Provide the (X, Y) coordinate of the cell's center where the given text is located.  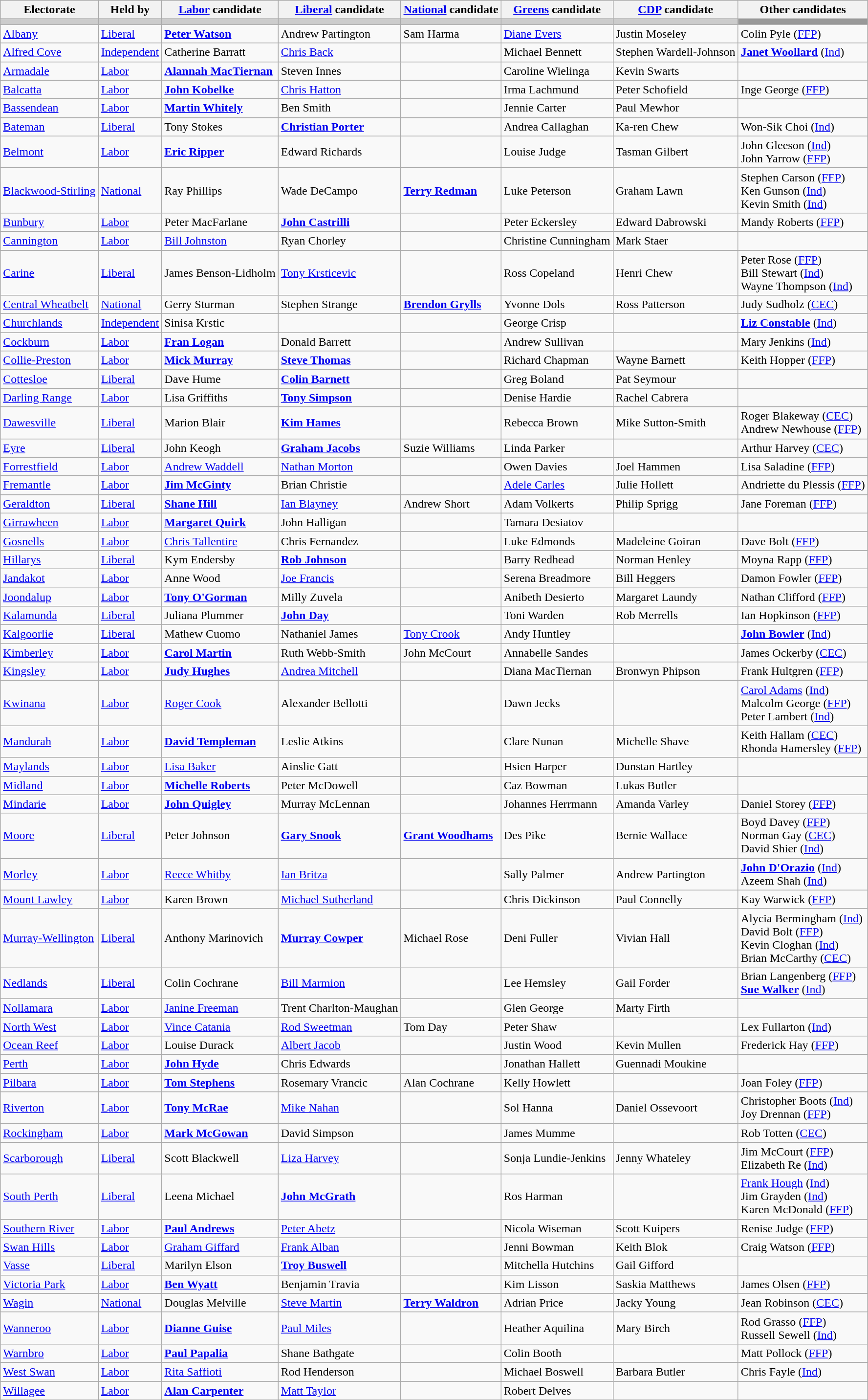
Chris Fernandez (339, 541)
Trent Charlton-Maughan (339, 1008)
Stephen Strange (339, 305)
Ross Copeland (557, 273)
Henri Chew (675, 273)
Matt Taylor (339, 1390)
Gail Gifford (675, 1266)
Carol Martin (220, 653)
Vince Catania (220, 1026)
Ocean Reef (49, 1045)
Madeleine Goiran (675, 541)
Irma Lachmund (557, 89)
Mary Jenkins (Ind) (803, 342)
John Quigley (220, 804)
Denise Hardie (557, 398)
Dave Bolt (FFP) (803, 541)
Colin Barnett (339, 379)
Des Pike (557, 836)
Brian Langenberg (FFP) Sue Walker (Ind) (803, 983)
Leslie Atkins (339, 741)
Andrew Sullivan (557, 342)
James Mumme (557, 1133)
Rachel Cabrera (675, 398)
Leena Michael (220, 1197)
Graham Jacobs (339, 448)
Morley (49, 874)
Louise Durack (220, 1045)
Rod Henderson (339, 1372)
Vivian Hall (675, 938)
Bassendean (49, 108)
Luke Peterson (557, 190)
Mandy Roberts (FFP) (803, 222)
Jim McCourt (FFP) Elizabeth Re (Ind) (803, 1158)
Catherine Barratt (220, 52)
James Ockerby (CEC) (803, 653)
Dave Hume (220, 379)
James Benson-Lidholm (220, 273)
Saskia Matthews (675, 1284)
Murray Cowper (339, 938)
Linda Parker (557, 448)
Kelly Howlett (557, 1083)
Chris Hatton (339, 89)
Nathan Clifford (FFP) (803, 597)
John D'Orazio (Ind) Azeem Shah (Ind) (803, 874)
Douglas Melville (220, 1303)
Gosnells (49, 541)
Edward Dabrowski (675, 222)
Chris Fayle (Ind) (803, 1372)
Peter Watson (220, 34)
Boyd Davey (FFP) Norman Gay (CEC) David Shier (Ind) (803, 836)
Terry Waldron (451, 1303)
Liz Constable (Ind) (803, 323)
Central Wheatbelt (49, 305)
Cannington (49, 241)
Sinisa Krstic (220, 323)
Frank Hultgren (FFP) (803, 671)
Kay Warwick (FFP) (803, 899)
Marilyn Elson (220, 1266)
Scott Blackwell (220, 1158)
Troy Buswell (339, 1266)
Kevin Swarts (675, 71)
Bill Johnston (220, 241)
Jennie Carter (557, 108)
Christine Cunningham (557, 241)
John Bowler (Ind) (803, 634)
Scarborough (49, 1158)
Held by (130, 10)
Cockburn (49, 342)
Michael Rose (451, 938)
Joan Foley (FFP) (803, 1083)
Bunbury (49, 222)
Tony Crook (451, 634)
Andrew Waddell (220, 467)
Hsien Harper (557, 767)
Heather Aquilina (557, 1328)
Steve Thomas (339, 360)
Rod Grasso (FFP) Russell Sewell (Ind) (803, 1328)
Shane Bathgate (339, 1353)
Wade DeCampo (339, 190)
Alfred Cove (49, 52)
Mark Staer (675, 241)
Won-Sik Choi (Ind) (803, 127)
Adele Carles (557, 485)
Bateman (49, 127)
Stephen Wardell-Johnson (675, 52)
Peter Abetz (339, 1228)
Moore (49, 836)
Tony Simpson (339, 398)
Rockingham (49, 1133)
Scott Kuipers (675, 1228)
Andy Huntley (557, 634)
Gail Forder (675, 983)
Marty Firth (675, 1008)
Arthur Harvey (CEC) (803, 448)
Tony McRae (220, 1108)
Jim McGinty (220, 485)
Lisa Baker (220, 767)
Diane Evers (557, 34)
Fremantle (49, 485)
Nedlands (49, 983)
Ross Patterson (675, 305)
Janet Woollard (Ind) (803, 52)
Darling Range (49, 398)
Mathew Cuomo (220, 634)
Alan Carpenter (220, 1390)
George Crisp (557, 323)
Mandurah (49, 741)
Lex Fullarton (Ind) (803, 1026)
Keith Blok (675, 1247)
Brendon Grylls (451, 305)
Stephen Carson (FFP) Ken Gunson (Ind) Kevin Smith (Ind) (803, 190)
Cottesloe (49, 379)
Norman Henley (675, 559)
Steven Innes (339, 71)
Barry Redhead (557, 559)
Peter Johnson (220, 836)
David Templeman (220, 741)
Andrea Callaghan (557, 127)
Wagin (49, 1303)
John Kobelke (220, 89)
Kalamunda (49, 616)
Murray-Wellington (49, 938)
Owen Davies (557, 467)
Caz Bowman (557, 785)
Ainslie Gatt (339, 767)
Michelle Shave (675, 741)
Adam Volkerts (557, 504)
Craig Watson (FFP) (803, 1247)
Alan Cochrane (451, 1083)
Dawn Jecks (557, 703)
Suzie Williams (451, 448)
Warnbro (49, 1353)
Dunstan Hartley (675, 767)
Paul Miles (339, 1328)
Electorate (49, 10)
Pilbara (49, 1083)
Lisa Saladine (FFP) (803, 467)
Jenni Bowman (557, 1247)
Martin Whitely (220, 108)
Colin Booth (557, 1353)
CDP candidate (675, 10)
Steve Martin (339, 1303)
Judy Sudholz (CEC) (803, 305)
Peter Shaw (557, 1026)
Liberal candidate (339, 10)
Keith Hallam (CEC) Rhonda Hamersley (FFP) (803, 741)
Mike Sutton-Smith (675, 422)
Michael Sutherland (339, 899)
Tony Krsticevic (339, 273)
Alexander Bellotti (339, 703)
Joondalup (49, 597)
David Simpson (339, 1133)
Anne Wood (220, 578)
John Halligan (339, 522)
Brian Christie (339, 485)
Barbara Butler (675, 1372)
Fran Logan (220, 342)
Maylands (49, 767)
Paul Connelly (675, 899)
Richard Chapman (557, 360)
Dianne Guise (220, 1328)
Peter McDowell (339, 785)
Geraldton (49, 504)
Ryan Chorley (339, 241)
Mary Birch (675, 1328)
Chris Dickinson (557, 899)
Jean Robinson (CEC) (803, 1303)
Diana MacTiernan (557, 671)
Alannah MacTiernan (220, 71)
Churchlands (49, 323)
Other candidates (803, 10)
Ian Hopkinson (FFP) (803, 616)
Ian Britza (339, 874)
Rebecca Brown (557, 422)
Peter MacFarlane (220, 222)
Balcatta (49, 89)
Christian Porter (339, 127)
Jacky Young (675, 1303)
Margaret Laundy (675, 597)
Lukas Butler (675, 785)
Rod Sweetman (339, 1026)
Bernie Wallace (675, 836)
Julie Hollett (675, 485)
Ruth Webb-Smith (339, 653)
John Hyde (220, 1064)
Guennadi Moukine (675, 1064)
Philip Sprigg (675, 504)
Annabelle Sandes (557, 653)
Mount Lawley (49, 899)
Louise Judge (557, 152)
Tom Day (451, 1026)
Janine Freeman (220, 1008)
Dawesville (49, 422)
Southern River (49, 1228)
Nathan Morton (339, 467)
Mindarie (49, 804)
Kingsley (49, 671)
Justin Moseley (675, 34)
Armadale (49, 71)
Riverton (49, 1108)
Greg Boland (557, 379)
Michael Boswell (557, 1372)
Hillarys (49, 559)
Graham Giffard (220, 1247)
Kevin Mullen (675, 1045)
Belmont (49, 152)
Andriette du Plessis (FFP) (803, 485)
Moyna Rapp (FFP) (803, 559)
Blackwood-Stirling (49, 190)
Tasman Gilbert (675, 152)
Frank Hough (Ind) Jim Grayden (Ind) Karen McDonald (FFP) (803, 1197)
South Perth (49, 1197)
Reece Whitby (220, 874)
Johannes Herrmann (557, 804)
Rob Merrells (675, 616)
Serena Breadmore (557, 578)
Keith Hopper (FFP) (803, 360)
Mark McGowan (220, 1133)
Roger Blakeway (CEC) Andrew Newhouse (FFP) (803, 422)
Nicola Wiseman (557, 1228)
Midland (49, 785)
Joel Hammen (675, 467)
Paul Andrews (220, 1228)
West Swan (49, 1372)
Glen George (557, 1008)
Tamara Desiatov (557, 522)
Benjamin Travia (339, 1284)
Yvonne Dols (557, 305)
Ray Phillips (220, 190)
Roger Cook (220, 703)
Karen Brown (220, 899)
Renise Judge (FFP) (803, 1228)
Rita Saffioti (220, 1372)
Gary Snook (339, 836)
Colin Pyle (FFP) (803, 34)
Graham Lawn (675, 190)
Victoria Park (49, 1284)
Kalgoorlie (49, 634)
Anthony Marinovich (220, 938)
Inge George (FFP) (803, 89)
Gerry Sturman (220, 305)
Margaret Quirk (220, 522)
Lisa Griffiths (220, 398)
Joe Francis (339, 578)
Sam Harma (451, 34)
Bill Marmion (339, 983)
John McGrath (339, 1197)
Chris Tallentire (220, 541)
Rob Totten (CEC) (803, 1133)
Alycia Bermingham (Ind) David Bolt (FFP) Kevin Cloghan (Ind) Brian McCarthy (CEC) (803, 938)
Sally Palmer (557, 874)
Nollamara (49, 1008)
Michelle Roberts (220, 785)
Ben Smith (339, 108)
Collie-Preston (49, 360)
Justin Wood (557, 1045)
John Gleeson (Ind) John Yarrow (FFP) (803, 152)
Judy Hughes (220, 671)
Tom Stephens (220, 1083)
Albany (49, 34)
Eric Ripper (220, 152)
Kim Lisson (557, 1284)
Wanneroo (49, 1328)
Andrew Short (451, 504)
Amanda Varley (675, 804)
Tony O'Gorman (220, 597)
Eyre (49, 448)
Frank Alban (339, 1247)
Jandakot (49, 578)
Ka-ren Chew (675, 127)
Kwinana (49, 703)
Rosemary Vrancic (339, 1083)
Nathaniel James (339, 634)
Kym Endersby (220, 559)
Frederick Hay (FFP) (803, 1045)
Peter Schofield (675, 89)
Lee Hemsley (557, 983)
Matt Pollock (FFP) (803, 1353)
Liza Harvey (339, 1158)
Chris Back (339, 52)
Jane Foreman (FFP) (803, 504)
Peter Eckersley (557, 222)
Christopher Boots (Ind) Joy Drennan (FFP) (803, 1108)
Andrea Mitchell (339, 671)
Damon Fowler (FFP) (803, 578)
Carine (49, 273)
Vasse (49, 1266)
Colin Cochrane (220, 983)
Sonja Lundie-Jenkins (557, 1158)
Paul Papalia (220, 1353)
Robert Delves (557, 1390)
Murray McLennan (339, 804)
Donald Barrett (339, 342)
Mike Nahan (339, 1108)
Shane Hill (220, 504)
Mitchella Hutchins (557, 1266)
Forrestfield (49, 467)
Kim Hames (339, 422)
Grant Woodhams (451, 836)
Ian Blayney (339, 504)
Bronwyn Phipson (675, 671)
Michael Bennett (557, 52)
Greens candidate (557, 10)
Caroline Wielinga (557, 71)
James Olsen (FFP) (803, 1284)
Terry Redman (451, 190)
Juliana Plummer (220, 616)
Deni Fuller (557, 938)
Tony Stokes (220, 127)
Carol Adams (Ind) Malcolm George (FFP) Peter Lambert (Ind) (803, 703)
Pat Seymour (675, 379)
Edward Richards (339, 152)
Rob Johnson (339, 559)
Luke Edmonds (557, 541)
Anibeth Desierto (557, 597)
Adrian Price (557, 1303)
Labor candidate (220, 10)
Ben Wyatt (220, 1284)
Daniel Ossevoort (675, 1108)
Willagee (49, 1390)
Marion Blair (220, 422)
Sol Hanna (557, 1108)
Girrawheen (49, 522)
National candidate (451, 10)
Paul Mewhor (675, 108)
Jenny Whateley (675, 1158)
North West (49, 1026)
Jonathan Hallett (557, 1064)
Daniel Storey (FFP) (803, 804)
Chris Edwards (339, 1064)
Milly Zuvela (339, 597)
Mick Murray (220, 360)
Kimberley (49, 653)
John Keogh (220, 448)
John Day (339, 616)
Ros Harman (557, 1197)
John McCourt (451, 653)
Wayne Barnett (675, 360)
John Castrilli (339, 222)
Peter Rose (FFP) Bill Stewart (Ind) Wayne Thompson (Ind) (803, 273)
Swan Hills (49, 1247)
Perth (49, 1064)
Toni Warden (557, 616)
Bill Heggers (675, 578)
Clare Nunan (557, 741)
Albert Jacob (339, 1045)
